Pinpoint the cell where the given text exists, returning its [x, y] midpoint coordinate. 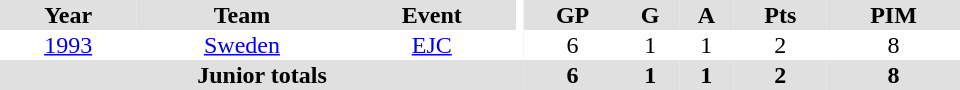
PIM [894, 15]
Sweden [242, 45]
Team [242, 15]
Year [68, 15]
EJC [432, 45]
Pts [781, 15]
1993 [68, 45]
GP [572, 15]
Event [432, 15]
Junior totals [262, 75]
G [650, 15]
A [706, 15]
